Detect which cell encompasses the target text, then output its [X, Y] center coordinate. 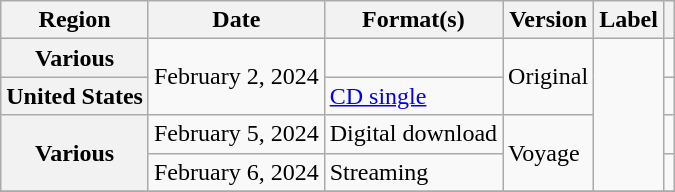
United States [75, 96]
Region [75, 20]
Format(s) [413, 20]
Streaming [413, 172]
Version [548, 20]
Original [548, 77]
Digital download [413, 134]
February 5, 2024 [236, 134]
Voyage [548, 153]
February 2, 2024 [236, 77]
February 6, 2024 [236, 172]
Date [236, 20]
Label [629, 20]
CD single [413, 96]
